Identify which cell holds the provided text, then report its [X, Y] central coordinate. 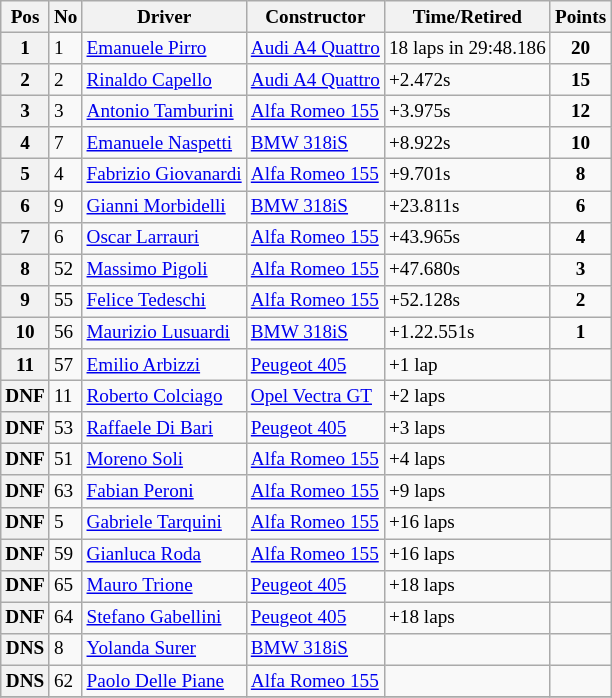
Gianni Morbidelli [164, 206]
+3 laps [467, 428]
Yolanda Surer [164, 649]
Maurizio Lusuardi [164, 333]
Emanuele Pirro [164, 48]
51 [66, 460]
20 [580, 48]
18 laps in 29:48.186 [467, 48]
15 [580, 80]
+2 laps [467, 396]
Massimo Pigoli [164, 270]
64 [66, 618]
Emanuele Naspetti [164, 143]
+9.701s [467, 175]
53 [66, 428]
+1.22.551s [467, 333]
Fabrizio Giovanardi [164, 175]
Opel Vectra GT [315, 396]
Felice Tedeschi [164, 301]
Driver [164, 17]
59 [66, 554]
Time/Retired [467, 17]
Antonio Tamburini [164, 111]
Paolo Delle Piane [164, 681]
56 [66, 333]
Rinaldo Capello [164, 80]
Pos [26, 17]
+3.975s [467, 111]
Oscar Larrauri [164, 238]
Gianluca Roda [164, 554]
Mauro Trione [164, 586]
+2.472s [467, 80]
Constructor [315, 17]
57 [66, 365]
+47.680s [467, 270]
Emilio Arbizzi [164, 365]
65 [66, 586]
+8.922s [467, 143]
+23.811s [467, 206]
+43.965s [467, 238]
Moreno Soli [164, 460]
+1 lap [467, 365]
Gabriele Tarquini [164, 523]
+4 laps [467, 460]
52 [66, 270]
+9 laps [467, 491]
Points [580, 17]
Roberto Colciago [164, 396]
12 [580, 111]
55 [66, 301]
62 [66, 681]
Stefano Gabellini [164, 618]
Raffaele Di Bari [164, 428]
+52.128s [467, 301]
No [66, 17]
63 [66, 491]
Fabian Peroni [164, 491]
